Return the [X, Y] coordinate for the center point of the cell that contains the specified text.  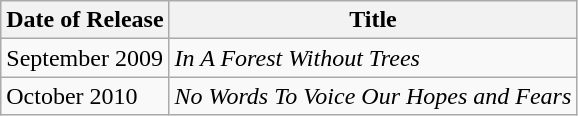
September 2009 [85, 58]
October 2010 [85, 96]
Date of Release [85, 20]
No Words To Voice Our Hopes and Fears [373, 96]
In A Forest Without Trees [373, 58]
Title [373, 20]
